Find where the given text appears and provide that cell's center as (x, y) coordinate. 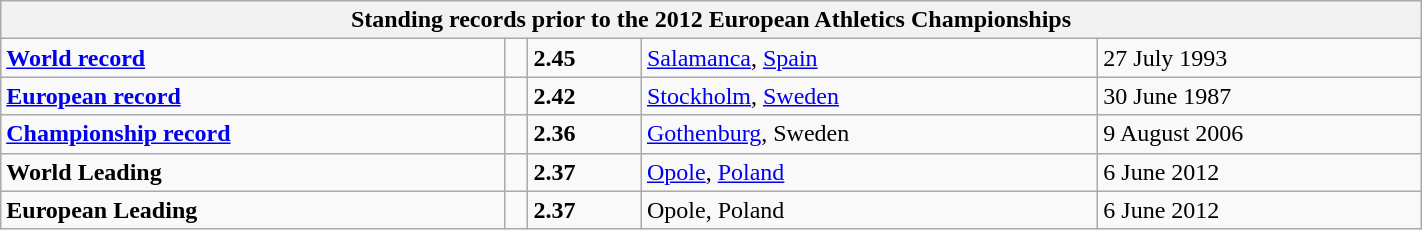
Stockholm, Sweden (869, 96)
World record (253, 58)
2.45 (585, 58)
Salamanca, Spain (869, 58)
European record (253, 96)
30 June 1987 (1260, 96)
Championship record (253, 134)
World Leading (253, 172)
Gothenburg, Sweden (869, 134)
European Leading (253, 210)
2.36 (585, 134)
9 August 2006 (1260, 134)
Standing records prior to the 2012 European Athletics Championships (711, 20)
27 July 1993 (1260, 58)
2.42 (585, 96)
